Extract the [X, Y] coordinate from the center of the cell holding the provided text.  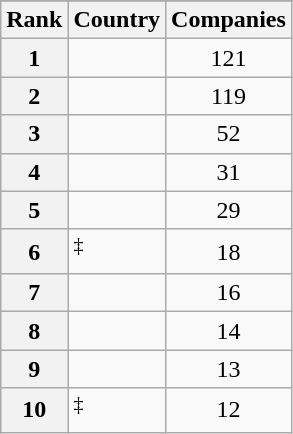
10 [34, 410]
29 [229, 210]
52 [229, 134]
18 [229, 252]
5 [34, 210]
7 [34, 293]
31 [229, 172]
16 [229, 293]
Country [117, 20]
13 [229, 369]
6 [34, 252]
121 [229, 58]
9 [34, 369]
8 [34, 331]
2 [34, 96]
12 [229, 410]
4 [34, 172]
14 [229, 331]
Rank [34, 20]
3 [34, 134]
1 [34, 58]
119 [229, 96]
Companies [229, 20]
